For the text-containing cell, return its midpoint in [x, y] coordinate format. 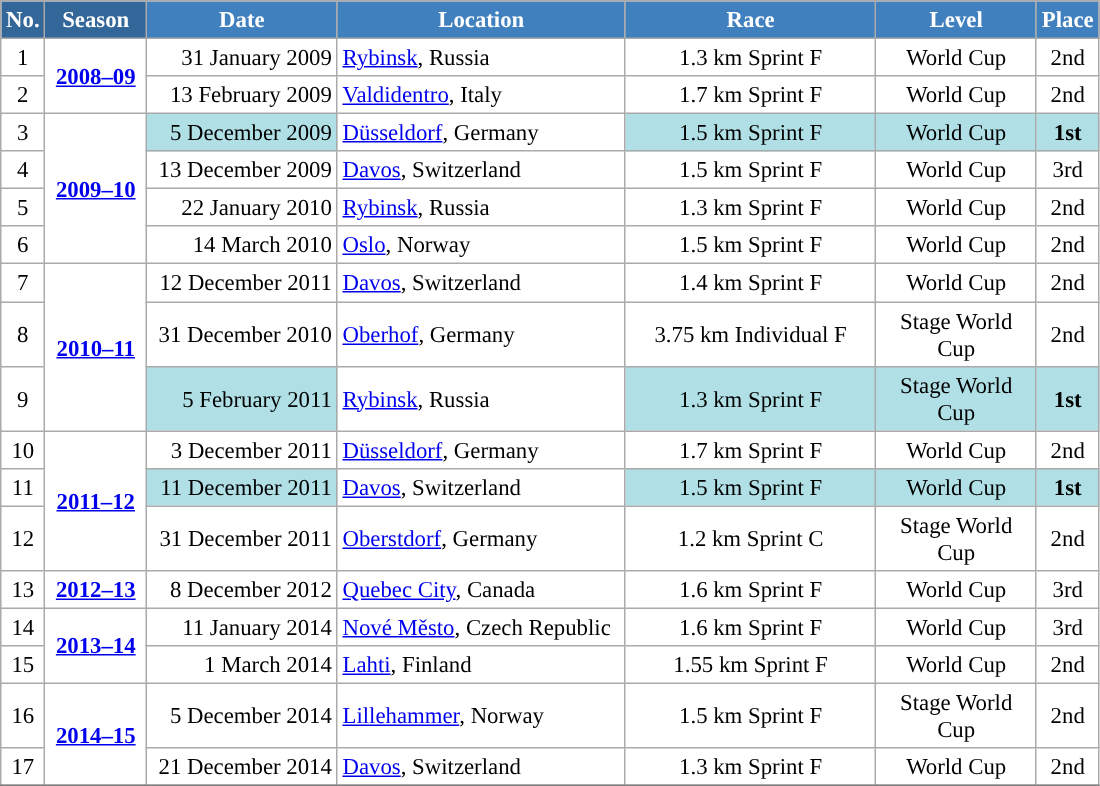
2008–09 [96, 76]
31 December 2010 [242, 334]
1.2 km Sprint C [750, 538]
Oberstdorf, Germany [481, 538]
2013–14 [96, 646]
Place [1067, 20]
Level [956, 20]
3.75 km Individual F [750, 334]
2009–10 [96, 189]
5 [23, 208]
22 January 2010 [242, 208]
Quebec City, Canada [481, 590]
13 February 2009 [242, 95]
7 [23, 283]
31 January 2009 [242, 58]
31 December 2011 [242, 538]
11 January 2014 [242, 627]
13 [23, 590]
Race [750, 20]
10 [23, 450]
Lillehammer, Norway [481, 716]
1.4 km Sprint F [750, 283]
1 [23, 58]
14 [23, 627]
16 [23, 716]
No. [23, 20]
8 [23, 334]
3 December 2011 [242, 450]
9 [23, 398]
11 December 2011 [242, 487]
Season [96, 20]
1.55 km Sprint F [750, 665]
13 December 2009 [242, 170]
12 December 2011 [242, 283]
2010–11 [96, 348]
3 [23, 133]
Valdidentro, Italy [481, 95]
21 December 2014 [242, 767]
8 December 2012 [242, 590]
5 December 2014 [242, 716]
11 [23, 487]
Lahti, Finland [481, 665]
2012–13 [96, 590]
17 [23, 767]
14 March 2010 [242, 245]
12 [23, 538]
2014–15 [96, 734]
15 [23, 665]
Date [242, 20]
5 February 2011 [242, 398]
Oberhof, Germany [481, 334]
Nové Město, Czech Republic [481, 627]
2 [23, 95]
1 March 2014 [242, 665]
Oslo, Norway [481, 245]
5 December 2009 [242, 133]
2011–12 [96, 501]
4 [23, 170]
6 [23, 245]
Location [481, 20]
